Return [X, Y] of the center of cell containing provided text 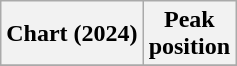
Peakposition [189, 34]
Chart (2024) [72, 34]
